Identify which cell holds the provided text, then report its (X, Y) central coordinate. 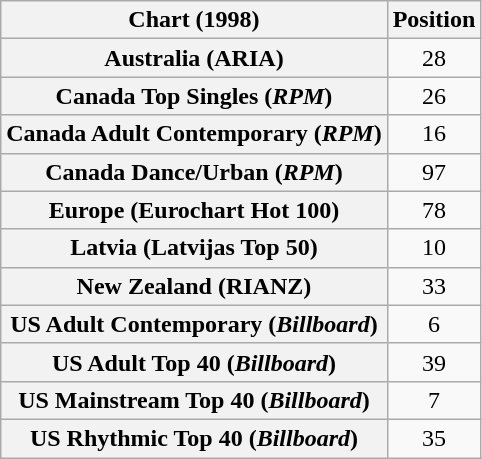
US Adult Contemporary (Billboard) (194, 324)
10 (434, 248)
28 (434, 58)
26 (434, 96)
Canada Adult Contemporary (RPM) (194, 134)
6 (434, 324)
Canada Top Singles (RPM) (194, 96)
New Zealand (RIANZ) (194, 286)
Latvia (Latvijas Top 50) (194, 248)
Chart (1998) (194, 20)
97 (434, 172)
39 (434, 362)
33 (434, 286)
78 (434, 210)
Europe (Eurochart Hot 100) (194, 210)
16 (434, 134)
Position (434, 20)
US Rhythmic Top 40 (Billboard) (194, 438)
Canada Dance/Urban (RPM) (194, 172)
7 (434, 400)
US Mainstream Top 40 (Billboard) (194, 400)
Australia (ARIA) (194, 58)
35 (434, 438)
US Adult Top 40 (Billboard) (194, 362)
